Return the (X, Y) coordinate for the center point of the cell that contains the specified text.  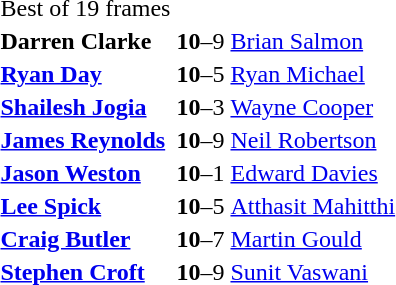
10–3 (200, 107)
10–1 (200, 173)
10–7 (200, 239)
